Return the (X, Y) coordinate for the center point of the cell that contains the specified text.  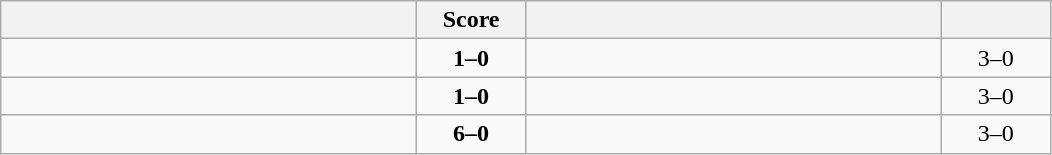
6–0 (472, 134)
Score (472, 20)
